Return (X, Y) of the center of cell containing provided text 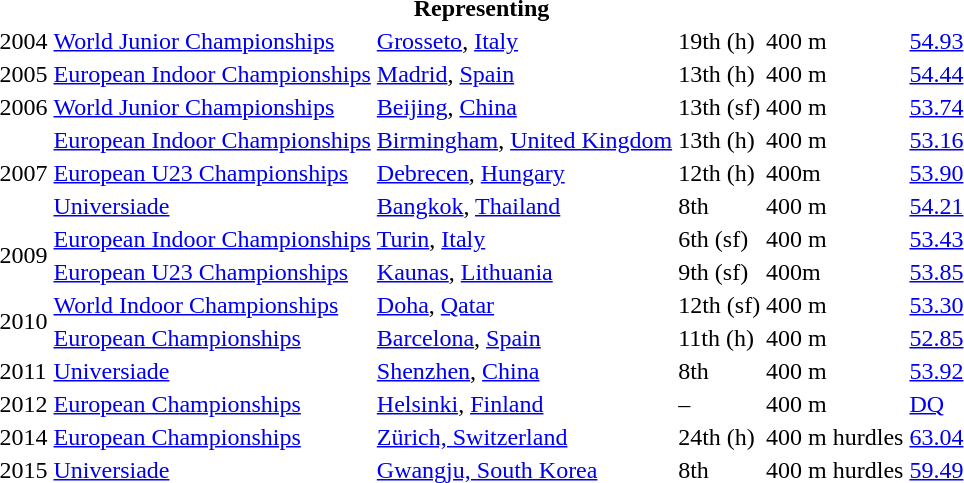
9th (sf) (720, 272)
– (720, 404)
400 m hurdles (835, 437)
Grosseto, Italy (524, 41)
13th (sf) (720, 107)
Turin, Italy (524, 239)
Zürich, Switzerland (524, 437)
Helsinki, Finland (524, 404)
12th (sf) (720, 305)
Beijing, China (524, 107)
Madrid, Spain (524, 74)
Birmingham, United Kingdom (524, 140)
Debrecen, Hungary (524, 173)
11th (h) (720, 338)
19th (h) (720, 41)
6th (sf) (720, 239)
Barcelona, Spain (524, 338)
Doha, Qatar (524, 305)
Bangkok, Thailand (524, 206)
Shenzhen, China (524, 371)
12th (h) (720, 173)
World Indoor Championships (212, 305)
24th (h) (720, 437)
Kaunas, Lithuania (524, 272)
